Capture the cell that displays the provided text and extract its (x, y) central coordinate. 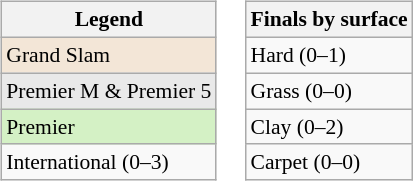
Grand Slam (108, 55)
Premier (108, 127)
Clay (0–2) (328, 127)
Hard (0–1) (328, 55)
International (0–3) (108, 162)
Carpet (0–0) (328, 162)
Finals by surface (328, 20)
Legend (108, 20)
Premier M & Premier 5 (108, 91)
Grass (0–0) (328, 91)
